Scan for the cell matching the given text and deliver its (X, Y) coordinate at center. 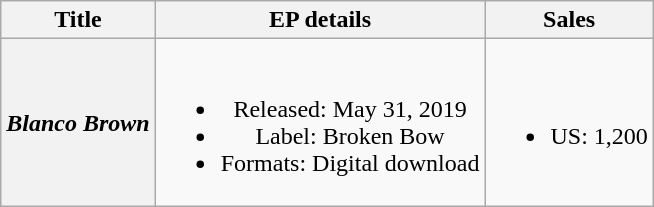
Title (78, 20)
Released: May 31, 2019Label: Broken BowFormats: Digital download (320, 122)
Sales (569, 20)
Blanco Brown (78, 122)
US: 1,200 (569, 122)
EP details (320, 20)
